Return the [X, Y] coordinate for the center point of the cell that contains the specified text.  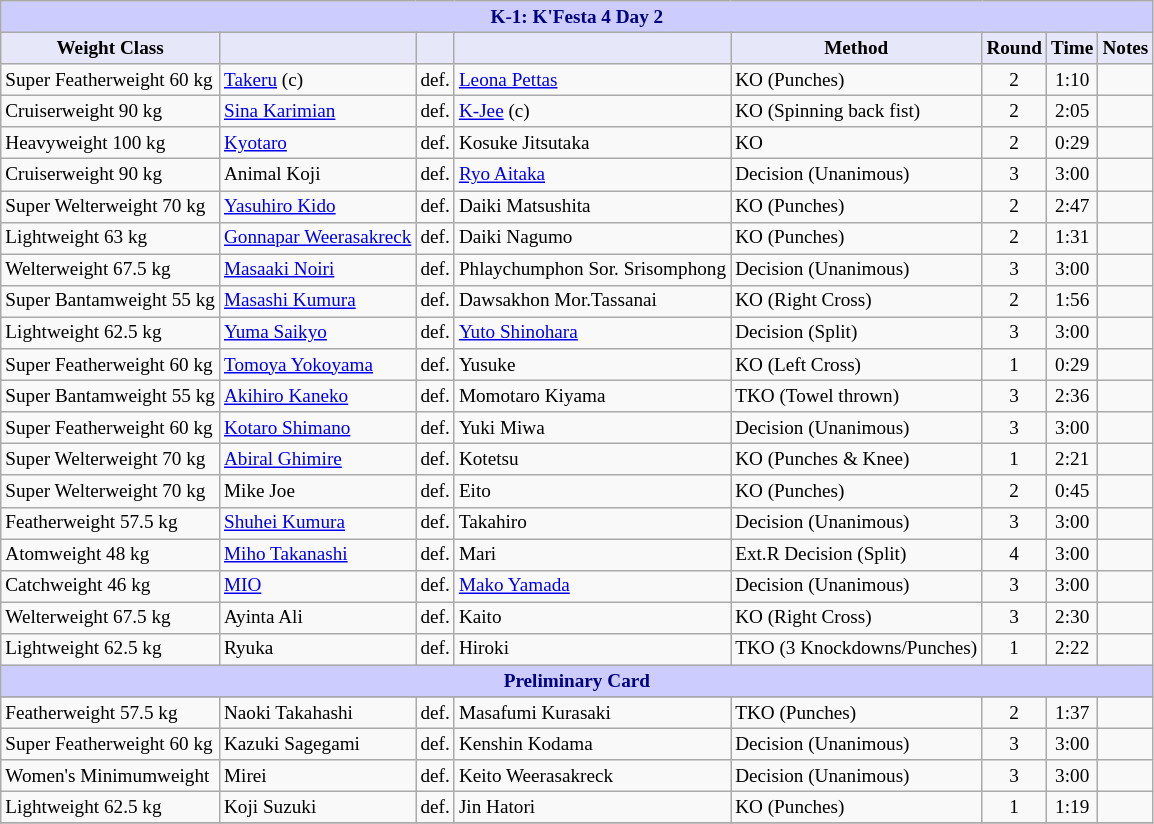
Leona Pettas [592, 80]
Women's Minimumweight [110, 776]
Weight Class [110, 48]
Masashi Kumura [317, 301]
2:30 [1072, 618]
Masafumi Kurasaki [592, 713]
Kaito [592, 618]
TKO (Towel thrown) [856, 396]
Yuki Miwa [592, 428]
Mako Yamada [592, 586]
Method [856, 48]
K-1: K'Festa 4 Day 2 [577, 17]
Ayinta Ali [317, 618]
Kazuki Sagegami [317, 744]
1:56 [1072, 301]
2:21 [1072, 460]
0:45 [1072, 491]
Dawsakhon Mor.Tassanai [592, 301]
Ryo Aitaka [592, 175]
Koji Suzuki [317, 808]
2:05 [1072, 111]
1:10 [1072, 80]
Lightweight 63 kg [110, 238]
Decision (Split) [856, 333]
Time [1072, 48]
Kotetsu [592, 460]
Tomoya Yokoyama [317, 365]
Animal Koji [317, 175]
Takeru (c) [317, 80]
KO (Left Cross) [856, 365]
Round [1014, 48]
Atomweight 48 kg [110, 554]
Kotaro Shimano [317, 428]
Preliminary Card [577, 681]
Naoki Takahashi [317, 713]
1:31 [1072, 238]
Gonnapar Weerasakreck [317, 238]
Catchweight 46 kg [110, 586]
Yusuke [592, 365]
1:19 [1072, 808]
Yasuhiro Kido [317, 206]
Daiki Matsushita [592, 206]
Keito Weerasakreck [592, 776]
Ryuka [317, 649]
4 [1014, 554]
Shuhei Kumura [317, 523]
Takahiro [592, 523]
KO (Punches & Knee) [856, 460]
Kosuke Jitsutaka [592, 143]
Mirei [317, 776]
Yuma Saikyo [317, 333]
Sina Karimian [317, 111]
K-Jee (c) [592, 111]
Heavyweight 100 kg [110, 143]
Masaaki Noiri [317, 270]
Mike Joe [317, 491]
Kyotaro [317, 143]
Kenshin Kodama [592, 744]
Jin Hatori [592, 808]
Abiral Ghimire [317, 460]
Momotaro Kiyama [592, 396]
TKO (3 Knockdowns/Punches) [856, 649]
Eito [592, 491]
Ext.R Decision (Split) [856, 554]
2:47 [1072, 206]
KO [856, 143]
MIO [317, 586]
KO (Spinning back fist) [856, 111]
Notes [1126, 48]
Mari [592, 554]
2:36 [1072, 396]
2:22 [1072, 649]
Daiki Nagumo [592, 238]
1:37 [1072, 713]
Miho Takanashi [317, 554]
Hiroki [592, 649]
Yuto Shinohara [592, 333]
TKO (Punches) [856, 713]
Phlaychumphon Sor. Srisomphong [592, 270]
Akihiro Kaneko [317, 396]
